Detect which cell encompasses the target text, then output its (x, y) center coordinate. 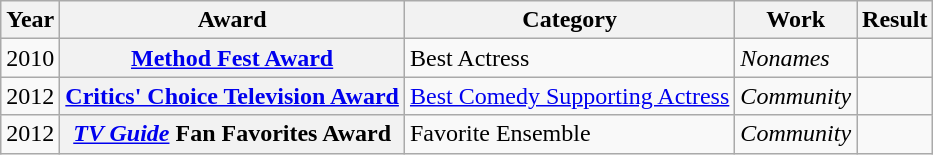
Award (232, 20)
TV Guide Fan Favorites Award (232, 134)
Critics' Choice Television Award (232, 96)
Year (30, 20)
Work (796, 20)
2010 (30, 58)
Method Fest Award (232, 58)
Result (895, 20)
Favorite Ensemble (569, 134)
Nonames (796, 58)
Best Comedy Supporting Actress (569, 96)
Category (569, 20)
Best Actress (569, 58)
